Output the [x, y] coordinate of the center of the cell containing the given text.  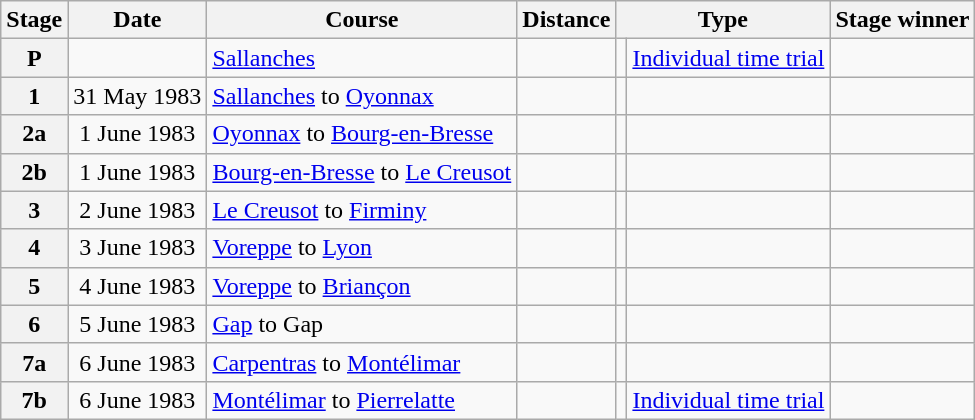
Type [723, 20]
1 [34, 96]
Distance [566, 20]
5 [34, 286]
Carpentras to Montélimar [362, 362]
3 June 1983 [138, 248]
P [34, 58]
Voreppe to Briançon [362, 286]
2a [34, 134]
7a [34, 362]
Sallanches [362, 58]
Oyonnax to Bourg-en-Bresse [362, 134]
Bourg-en-Bresse to Le Creusot [362, 172]
2b [34, 172]
2 June 1983 [138, 210]
Sallanches to Oyonnax [362, 96]
7b [34, 400]
Date [138, 20]
3 [34, 210]
Voreppe to Lyon [362, 248]
Course [362, 20]
Gap to Gap [362, 324]
6 [34, 324]
5 June 1983 [138, 324]
31 May 1983 [138, 96]
Le Creusot to Firminy [362, 210]
4 June 1983 [138, 286]
Stage [34, 20]
4 [34, 248]
Montélimar to Pierrelatte [362, 400]
Stage winner [902, 20]
